Provide the (X, Y) coordinate of the cell's center where the given text is located.  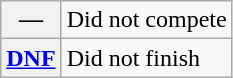
DNF (31, 58)
Did not finish (146, 58)
— (31, 20)
Did not compete (146, 20)
